Locate the cell with the specified text and output its (X, Y) center coordinate. 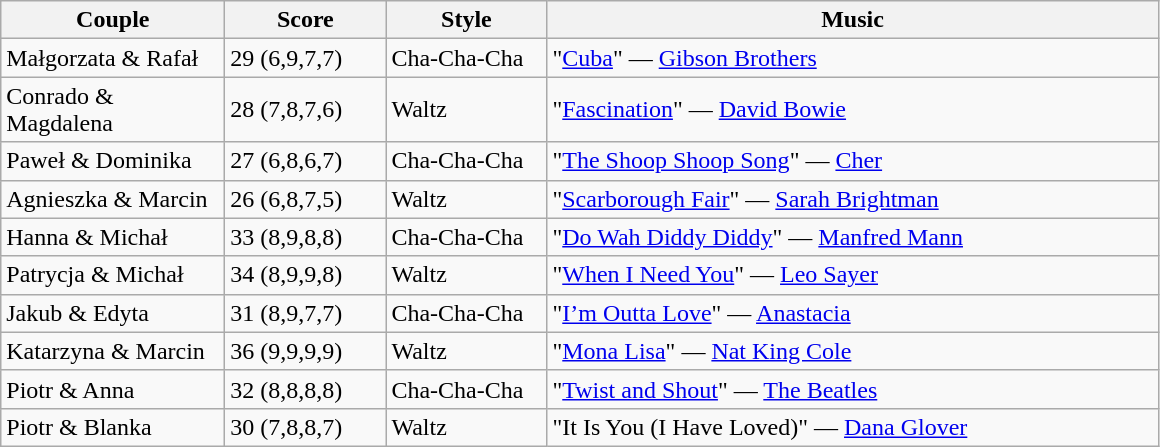
"The Shoop Shoop Song" — Cher (852, 161)
Piotr & Blanka (113, 427)
Conrado & Magdalena (113, 110)
Małgorzata & Rafał (113, 58)
Piotr & Anna (113, 389)
36 (9,9,9,9) (306, 351)
34 (8,9,9,8) (306, 275)
Jakub & Edyta (113, 313)
28 (7,8,7,6) (306, 110)
Couple (113, 20)
Katarzyna & Marcin (113, 351)
"When I Need You" — Leo Sayer (852, 275)
Music (852, 20)
33 (8,9,8,8) (306, 237)
29 (6,9,7,7) (306, 58)
Style (466, 20)
Paweł & Dominika (113, 161)
"Fascination" — David Bowie (852, 110)
"Twist and Shout" — The Beatles (852, 389)
"Mona Lisa" — Nat King Cole (852, 351)
32 (8,8,8,8) (306, 389)
31 (8,9,7,7) (306, 313)
Score (306, 20)
"It Is You (I Have Loved)" — Dana Glover (852, 427)
"Cuba" — Gibson Brothers (852, 58)
26 (6,8,7,5) (306, 199)
"I’m Outta Love" — Anastacia (852, 313)
Agnieszka & Marcin (113, 199)
27 (6,8,6,7) (306, 161)
"Scarborough Fair" — Sarah Brightman (852, 199)
Patrycja & Michał (113, 275)
"Do Wah Diddy Diddy" — Manfred Mann (852, 237)
30 (7,8,8,7) (306, 427)
Hanna & Michał (113, 237)
